Find where the given text appears and provide that cell's center as (x, y) coordinate. 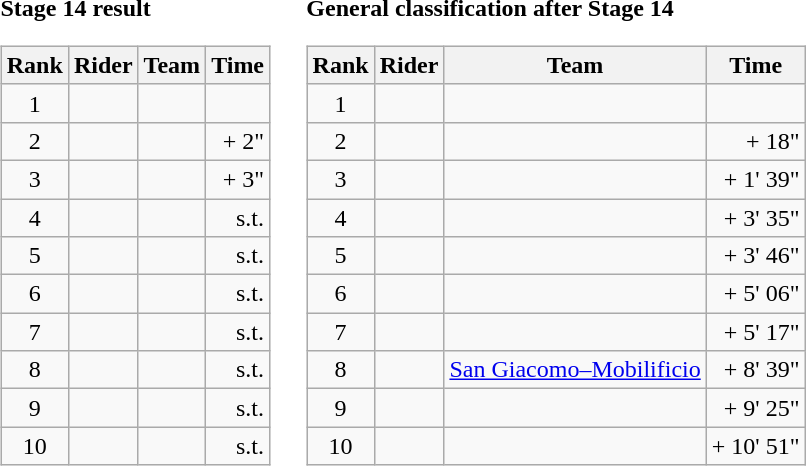
+ 10' 51" (756, 446)
+ 9' 25" (756, 408)
+ 8' 39" (756, 370)
+ 3' 46" (756, 256)
+ 1' 39" (756, 179)
+ 3' 35" (756, 217)
+ 2" (238, 141)
+ 5' 06" (756, 294)
+ 3" (238, 179)
+ 18" (756, 141)
San Giacomo–Mobilificio (575, 370)
+ 5' 17" (756, 332)
